Locate the cell with the specified text and output its (x, y) center coordinate. 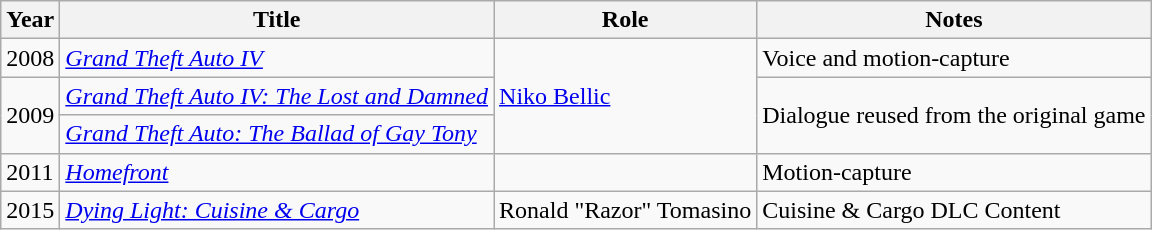
2015 (30, 210)
Homefront (277, 172)
2008 (30, 58)
Grand Theft Auto: The Ballad of Gay Tony (277, 134)
Year (30, 20)
Title (277, 20)
Dying Light: Cuisine & Cargo (277, 210)
2011 (30, 172)
Niko Bellic (626, 96)
Role (626, 20)
Grand Theft Auto IV (277, 58)
Cuisine & Cargo DLC Content (954, 210)
Voice and motion-capture (954, 58)
Grand Theft Auto IV: The Lost and Damned (277, 96)
Dialogue reused from the original game (954, 115)
Ronald "Razor" Tomasino (626, 210)
2009 (30, 115)
Notes (954, 20)
Motion-capture (954, 172)
